For the text-containing cell, return its midpoint in [X, Y] coordinate format. 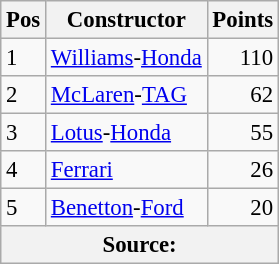
Source: [140, 245]
Lotus-Honda [127, 133]
Williams-Honda [127, 58]
Benetton-Ford [127, 208]
Ferrari [127, 170]
55 [242, 133]
2 [24, 95]
4 [24, 170]
Pos [24, 20]
5 [24, 208]
3 [24, 133]
20 [242, 208]
McLaren-TAG [127, 95]
Constructor [127, 20]
110 [242, 58]
Points [242, 20]
1 [24, 58]
26 [242, 170]
62 [242, 95]
